Determine the (x, y) coordinate at the center of the cell enclosing the given text.  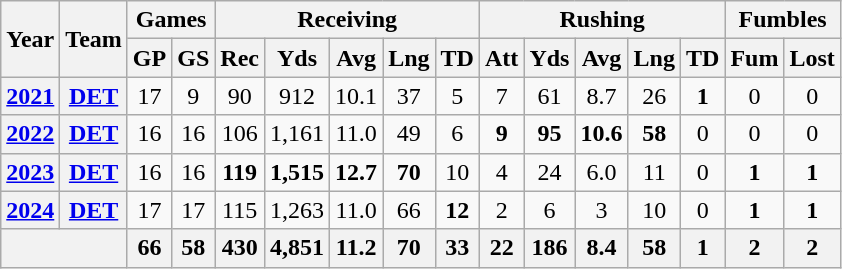
90 (240, 96)
Games (170, 20)
61 (550, 96)
12 (457, 210)
2024 (30, 210)
Rec (240, 58)
Team (94, 39)
33 (457, 248)
3 (602, 210)
Att (501, 58)
95 (550, 134)
49 (409, 134)
Receiving (348, 20)
4,851 (298, 248)
12.7 (356, 172)
6.0 (602, 172)
186 (550, 248)
119 (240, 172)
7 (501, 96)
2023 (30, 172)
8.7 (602, 96)
10.1 (356, 96)
1,161 (298, 134)
Lost (812, 58)
2021 (30, 96)
5 (457, 96)
11.2 (356, 248)
Fumbles (782, 20)
10.6 (602, 134)
4 (501, 172)
2022 (30, 134)
115 (240, 210)
Fum (754, 58)
37 (409, 96)
GS (194, 58)
22 (501, 248)
Year (30, 39)
8.4 (602, 248)
1,515 (298, 172)
912 (298, 96)
430 (240, 248)
11 (654, 172)
26 (654, 96)
Rushing (602, 20)
106 (240, 134)
24 (550, 172)
GP (149, 58)
1,263 (298, 210)
